Find where the given text appears and provide that cell's center as (x, y) coordinate. 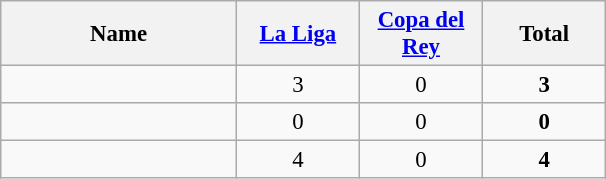
Copa del Rey (420, 34)
La Liga (298, 34)
Name (119, 34)
Total (544, 34)
